For the text-containing cell, return its midpoint in (X, Y) coordinate format. 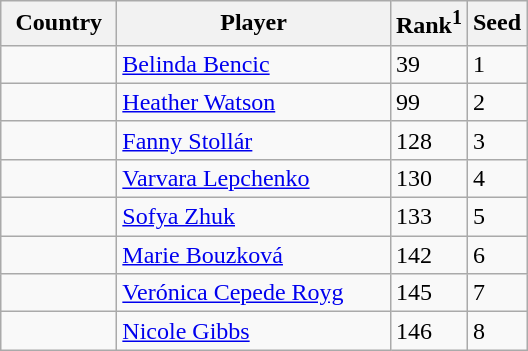
5 (496, 217)
146 (428, 331)
Seed (496, 24)
128 (428, 140)
Country (59, 24)
Fanny Stollár (254, 140)
3 (496, 140)
Heather Watson (254, 102)
Belinda Bencic (254, 64)
Varvara Lepchenko (254, 178)
6 (496, 255)
99 (428, 102)
142 (428, 255)
39 (428, 64)
4 (496, 178)
Marie Bouzková (254, 255)
Rank1 (428, 24)
8 (496, 331)
145 (428, 293)
Sofya Zhuk (254, 217)
Verónica Cepede Royg (254, 293)
130 (428, 178)
Player (254, 24)
133 (428, 217)
7 (496, 293)
Nicole Gibbs (254, 331)
1 (496, 64)
2 (496, 102)
